Capture the cell that displays the provided text and extract its [X, Y] central coordinate. 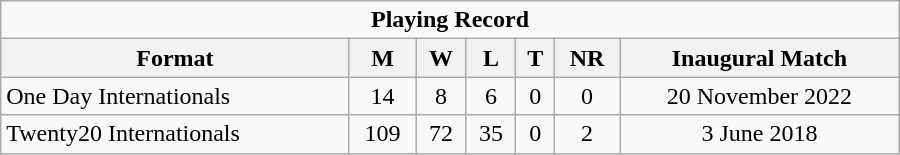
14 [382, 96]
Playing Record [450, 20]
20 November 2022 [760, 96]
8 [441, 96]
One Day Internationals [175, 96]
72 [441, 134]
Inaugural Match [760, 58]
M [382, 58]
35 [491, 134]
3 June 2018 [760, 134]
W [441, 58]
Twenty20 Internationals [175, 134]
109 [382, 134]
2 [588, 134]
NR [588, 58]
T [536, 58]
6 [491, 96]
Format [175, 58]
L [491, 58]
